Locate the cell with the specified text and output its [X, Y] center coordinate. 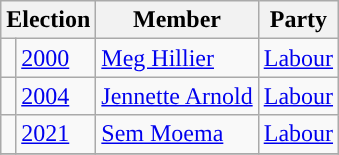
2004 [56, 96]
Election [48, 20]
Member [177, 20]
Sem Moema [177, 134]
2000 [56, 58]
Jennette Arnold [177, 96]
Meg Hillier [177, 58]
2021 [56, 134]
Party [298, 20]
